Capture the cell that displays the provided text and extract its (X, Y) central coordinate. 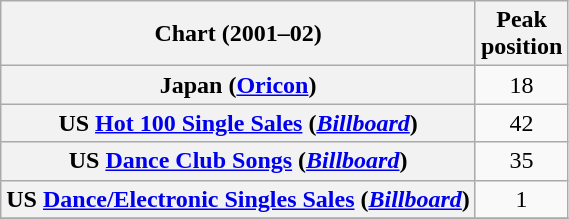
US Dance/Electronic Singles Sales (Billboard) (238, 199)
US Dance Club Songs (Billboard) (238, 161)
Peakposition (521, 34)
18 (521, 85)
35 (521, 161)
42 (521, 123)
US Hot 100 Single Sales (Billboard) (238, 123)
Chart (2001–02) (238, 34)
1 (521, 199)
Japan (Oricon) (238, 85)
